Pinpoint the cell where the given text exists, returning its [X, Y] midpoint coordinate. 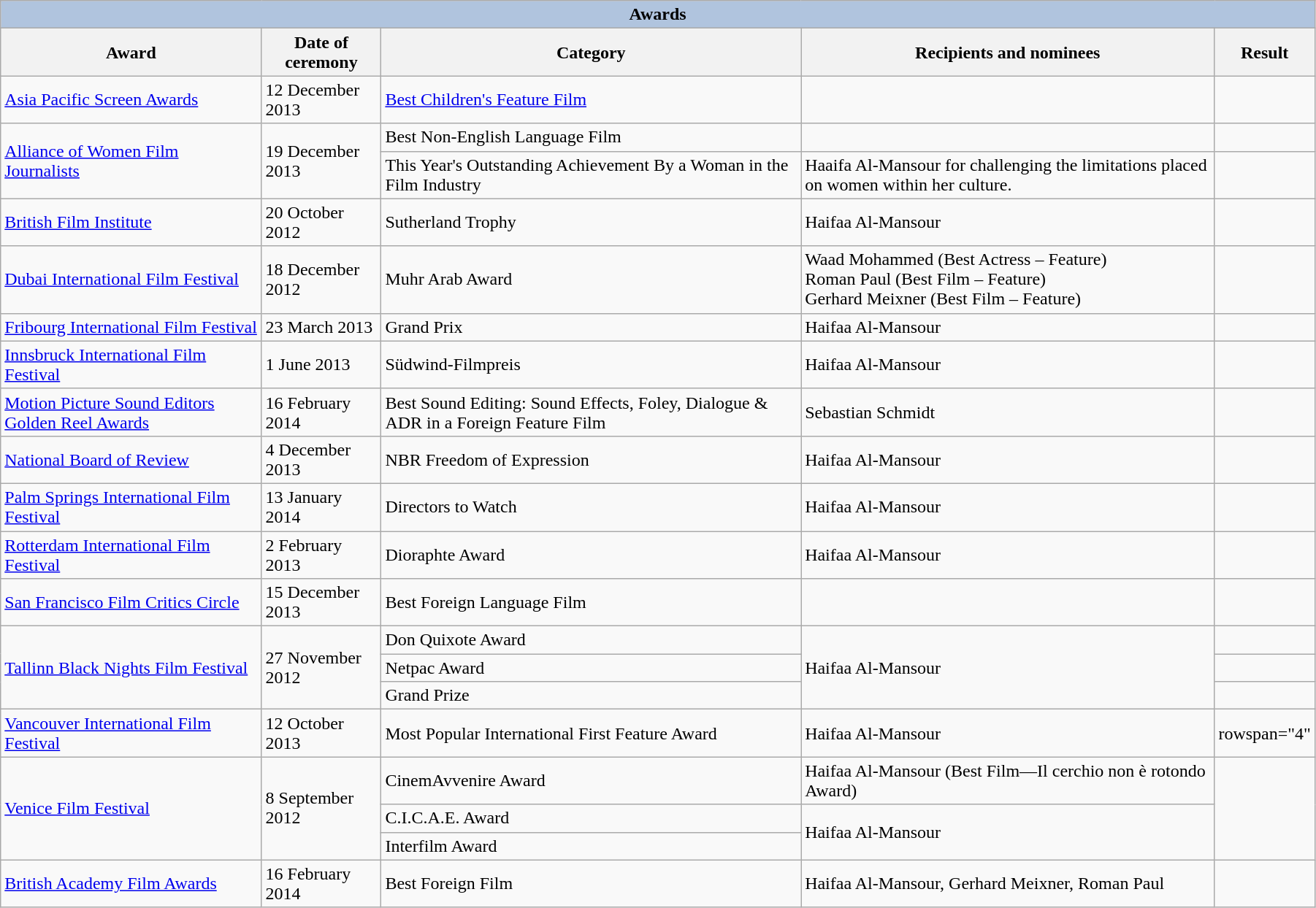
Rotterdam International Film Festival [131, 555]
18 December 2012 [321, 280]
British Academy Film Awards [131, 883]
Recipients and nominees [1008, 53]
Date of ceremony [321, 53]
NBR Freedom of Expression [592, 460]
Don Quixote Award [592, 640]
National Board of Review [131, 460]
Directors to Watch [592, 507]
Award [131, 53]
Palm Springs International Film Festival [131, 507]
Best Foreign Language Film [592, 603]
Sutherland Trophy [592, 222]
C.I.C.A.E. Award [592, 818]
Dubai International Film Festival [131, 280]
Motion Picture Sound Editors Golden Reel Awards [131, 412]
Venice Film Festival [131, 809]
Grand Prize [592, 696]
Best Children's Feature Film [592, 99]
15 December 2013 [321, 603]
Muhr Arab Award [592, 280]
Tallinn Black Nights Film Festival [131, 668]
Dioraphte Award [592, 555]
rowspan="4" [1265, 733]
Innsbruck International Film Festival [131, 365]
Waad Mohammed (Best Actress – Feature)Roman Paul (Best Film – Feature)Gerhard Meixner (Best Film – Feature) [1008, 280]
Awards [658, 15]
12 October 2013 [321, 733]
Asia Pacific Screen Awards [131, 99]
CinemAvvenire Award [592, 781]
19 December 2013 [321, 161]
Haifaa Al-Mansour, Gerhard Meixner, Roman Paul [1008, 883]
Fribourg International Film Festival [131, 327]
Haaifa Al-Mansour for challenging the limitations placed on women within her culture. [1008, 175]
8 September 2012 [321, 809]
This Year's Outstanding Achievement By a Woman in the Film Industry [592, 175]
1 June 2013 [321, 365]
Sebastian Schmidt [1008, 412]
Südwind-Filmpreis [592, 365]
Vancouver International Film Festival [131, 733]
Haifaa Al-Mansour (Best Film—Il cerchio non è rotondo Award) [1008, 781]
4 December 2013 [321, 460]
Most Popular International First Feature Award [592, 733]
12 December 2013 [321, 99]
British Film Institute [131, 222]
2 February 2013 [321, 555]
Best Non-English Language Film [592, 137]
Interfilm Award [592, 846]
Category [592, 53]
Result [1265, 53]
Best Sound Editing: Sound Effects, Foley, Dialogue & ADR in a Foreign Feature Film [592, 412]
Alliance of Women Film Journalists [131, 161]
13 January 2014 [321, 507]
23 March 2013 [321, 327]
Grand Prix [592, 327]
San Francisco Film Critics Circle [131, 603]
Best Foreign Film [592, 883]
20 October 2012 [321, 222]
27 November 2012 [321, 668]
Netpac Award [592, 668]
